Locate the cell with the specified text and output its (x, y) center coordinate. 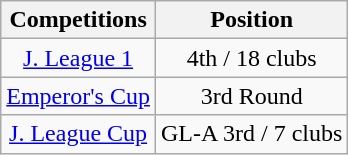
J. League 1 (78, 58)
3rd Round (251, 96)
GL-A 3rd / 7 clubs (251, 134)
Position (251, 20)
Competitions (78, 20)
Emperor's Cup (78, 96)
4th / 18 clubs (251, 58)
J. League Cup (78, 134)
